From the cell containing the given text, extract its center point as [X, Y] coordinate. 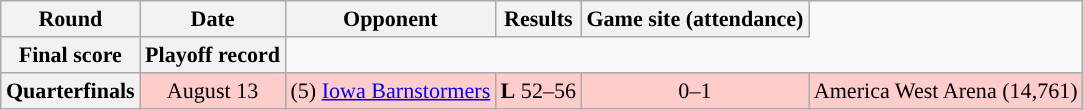
Round [70, 18]
0–1 [694, 90]
Game site (attendance) [694, 18]
America West Arena (14,761) [946, 90]
L 52–56 [538, 90]
Results [538, 18]
Date [212, 18]
Opponent [390, 18]
August 13 [212, 90]
Final score [70, 54]
Playoff record [212, 54]
(5) Iowa Barnstormers [390, 90]
Quarterfinals [70, 90]
